Output the [X, Y] coordinate of the center of the cell containing the given text.  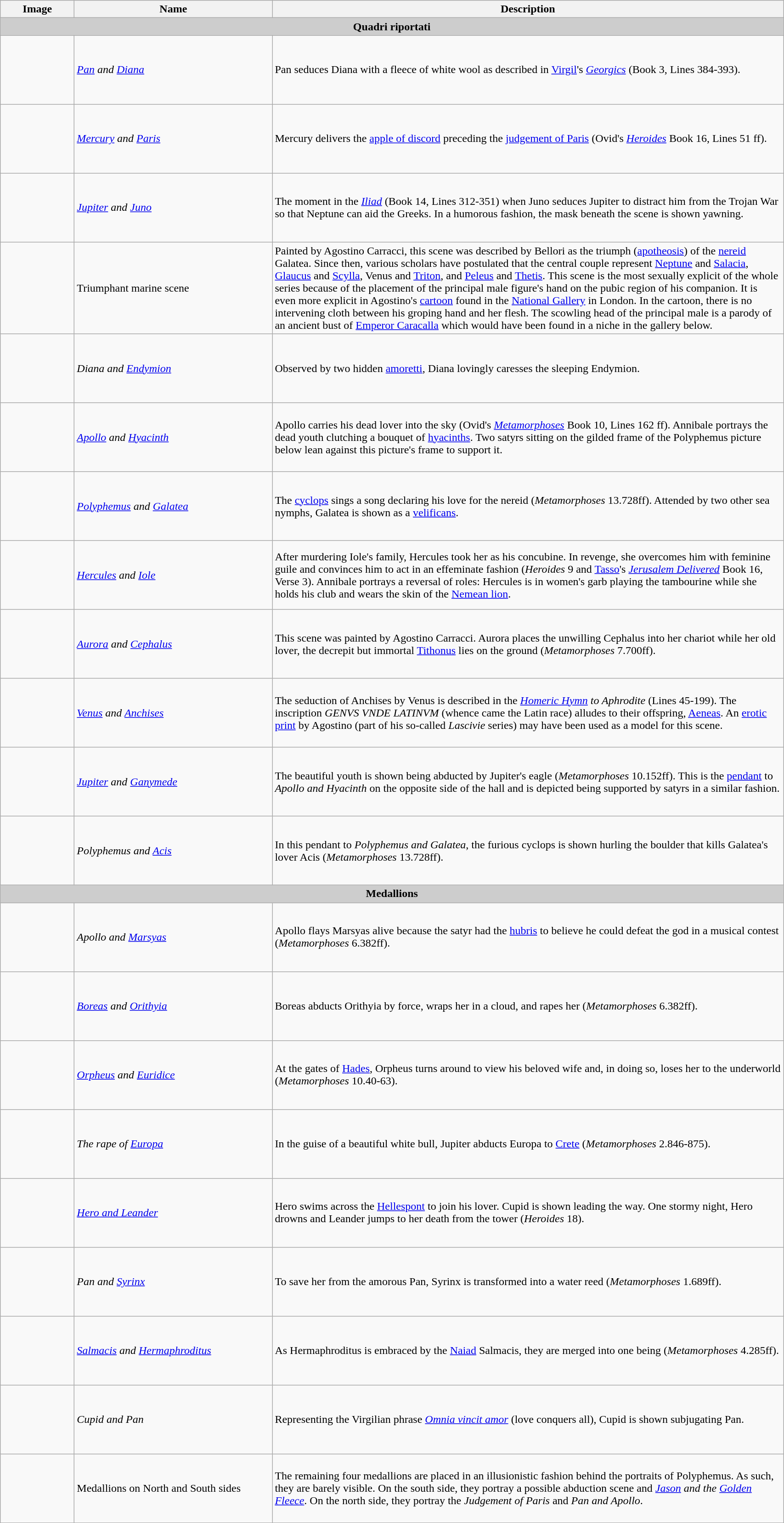
Aurora and Cephalus [174, 644]
In the guise of a beautiful white bull, Jupiter abducts Europa to Crete (Metamorphoses 2.846-875). [528, 1144]
To save her from the amorous Pan, Syrinx is transformed into a water reed (Metamorphoses 1.689ff). [528, 1281]
Pan seduces Diana with a fleece of white wool as described in Virgil's Georgics (Book 3, Lines 384-393). [528, 70]
Pan and Diana [174, 70]
Boreas and Orithyia [174, 1006]
Venus and Anchises [174, 713]
Diana and Endymion [174, 368]
Jupiter and Ganymede [174, 782]
Quadri riportati [392, 27]
Polyphemus and Galatea [174, 506]
In this pendant to Polyphemus and Galatea, the furious cyclops is shown hurling the boulder that kills Galatea's lover Acis (Metamorphoses 13.728ff). [528, 851]
Hercules and Iole [174, 575]
Orpheus and Euridice [174, 1075]
Apollo and Hyacinth [174, 437]
Medallions on North and South sides [174, 1488]
Apollo and Marsyas [174, 937]
Mercury and Paris [174, 139]
Jupiter and Juno [174, 208]
Description [528, 9]
Hero and Leander [174, 1213]
As Hermaphroditus is embraced by the Naiad Salmacis, they are merged into one being (Metamorphoses 4.285ff). [528, 1350]
Apollo flays Marsyas alive because the satyr had the hubris to believe he could defeat the god in a musical contest (Metamorphoses 6.382ff). [528, 937]
Boreas abducts Orithyia by force, wraps her in a cloud, and rapes her (Metamorphoses 6.382ff). [528, 1006]
Cupid and Pan [174, 1419]
Polyphemus and Acis [174, 851]
Medallions [392, 894]
The rape of Europa [174, 1144]
Image [38, 9]
Salmacis and Hermaphroditus [174, 1350]
Triumphant marine scene [174, 288]
Name [174, 9]
Pan and Syrinx [174, 1281]
Observed by two hidden amoretti, Diana lovingly caresses the sleeping Endymion. [528, 368]
Representing the Virgilian phrase Omnia vincit amor (love conquers all), Cupid is shown subjugating Pan. [528, 1419]
At the gates of Hades, Orpheus turns around to view his beloved wife and, in doing so, loses her to the underworld (Metamorphoses 10.40-63). [528, 1075]
Mercury delivers the apple of discord preceding the judgement of Paris (Ovid's Heroides Book 16, Lines 51 ff). [528, 139]
